Scan for the cell matching the given text and deliver its [X, Y] coordinate at center. 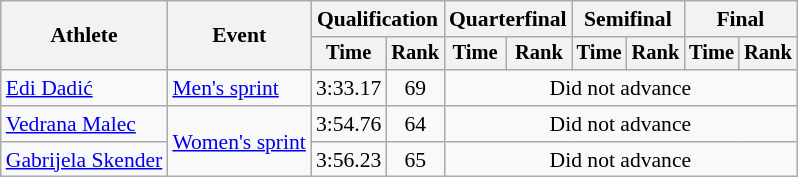
Women's sprint [239, 142]
Qualification [378, 19]
Athlete [84, 36]
3:33.17 [348, 88]
Semifinal [628, 19]
Final [740, 19]
3:54.76 [348, 124]
64 [415, 124]
Edi Dadić [84, 88]
Quarterfinal [508, 19]
Vedrana Malec [84, 124]
Event [239, 36]
69 [415, 88]
Men's sprint [239, 88]
